For the text-containing cell, return its midpoint in (x, y) coordinate format. 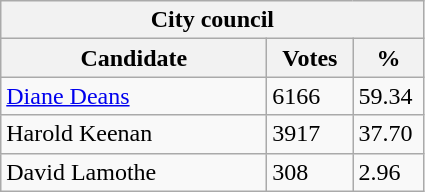
Votes (310, 58)
David Lamothe (134, 172)
% (388, 58)
59.34 (388, 96)
308 (310, 172)
37.70 (388, 134)
City council (212, 20)
Diane Deans (134, 96)
Candidate (134, 58)
2.96 (388, 172)
Harold Keenan (134, 134)
6166 (310, 96)
3917 (310, 134)
